Provide the (X, Y) coordinate of the cell's center where the given text is located.  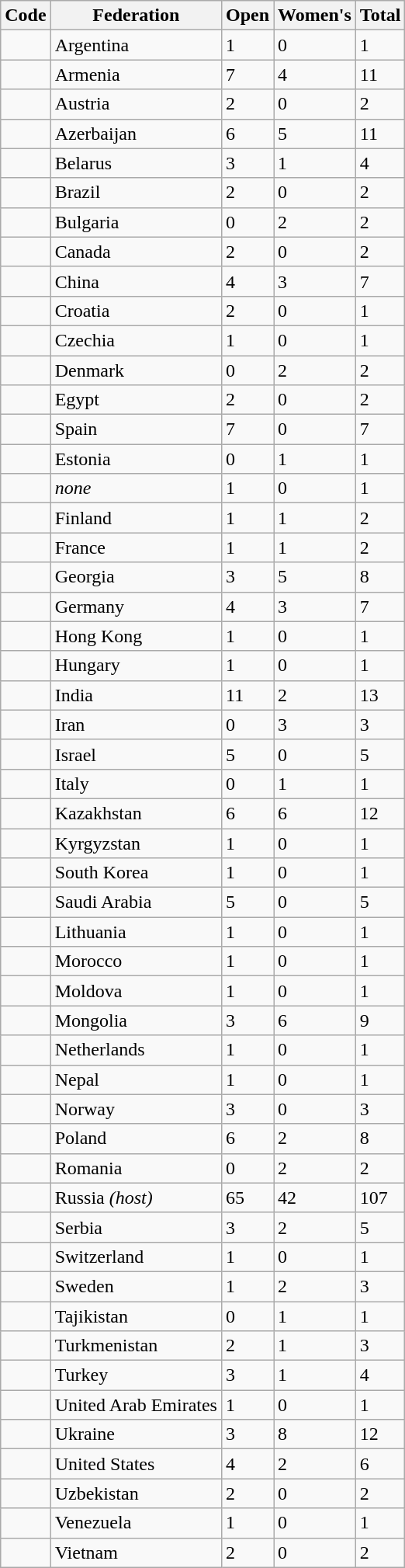
Uzbekistan (136, 1493)
Tajikistan (136, 1316)
Saudi Arabia (136, 902)
Armenia (136, 75)
107 (380, 1198)
Women's (315, 16)
Bulgaria (136, 222)
Open (247, 16)
Lithuania (136, 932)
Morocco (136, 961)
Czechia (136, 340)
Nepal (136, 1080)
Hong Kong (136, 636)
Mongolia (136, 1020)
Brazil (136, 193)
Hungary (136, 666)
India (136, 695)
Russia (host) (136, 1198)
Estonia (136, 459)
United States (136, 1464)
Spain (136, 429)
Sweden (136, 1286)
Switzerland (136, 1257)
Serbia (136, 1227)
United Arab Emirates (136, 1405)
9 (380, 1020)
Code (26, 16)
Total (380, 16)
Vietnam (136, 1552)
Finland (136, 518)
65 (247, 1198)
Turkmenistan (136, 1346)
Azerbaijan (136, 134)
Kazakhstan (136, 813)
Germany (136, 607)
13 (380, 695)
Italy (136, 784)
Ukraine (136, 1434)
France (136, 548)
Austria (136, 104)
Iran (136, 725)
Egypt (136, 400)
42 (315, 1198)
Norway (136, 1109)
none (136, 488)
Turkey (136, 1375)
Kyrgyzstan (136, 843)
China (136, 281)
Venezuela (136, 1523)
Netherlands (136, 1050)
Argentina (136, 45)
Canada (136, 252)
Romania (136, 1168)
South Korea (136, 873)
Georgia (136, 577)
Federation (136, 16)
Croatia (136, 311)
Belarus (136, 163)
Denmark (136, 370)
Poland (136, 1139)
Israel (136, 754)
Moldova (136, 991)
